Locate the cell with the specified text and output its (X, Y) center coordinate. 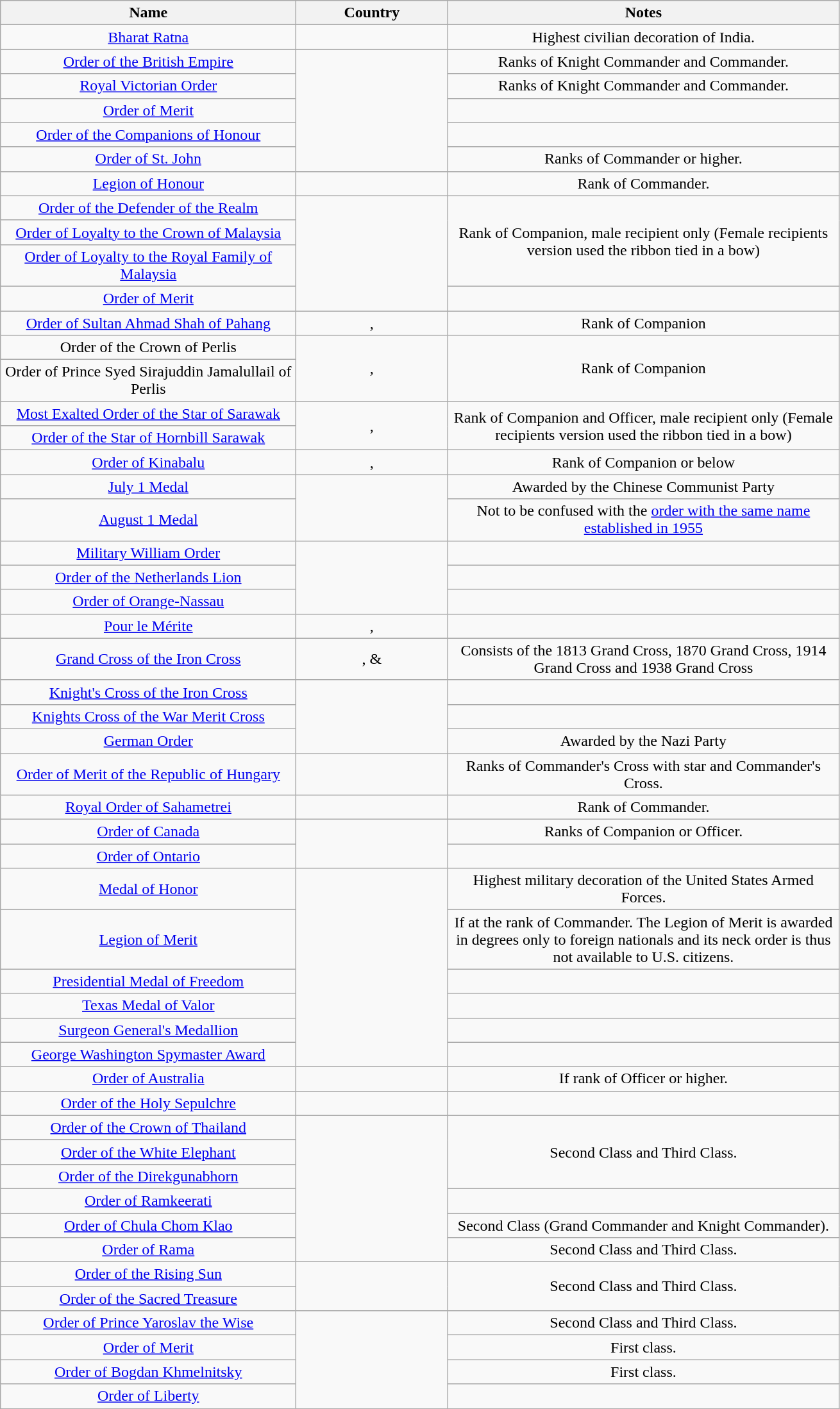
Ranks of Companion or Officer. (644, 832)
Order of Bogdan Khmelnitsky (149, 1372)
Order of the Netherlands Lion (149, 577)
Legion of Merit (149, 940)
Bharat Ratna (149, 37)
Order of Sultan Ahmad Shah of Pahang (149, 323)
July 1 Medal (149, 487)
Pour le Mérite (149, 626)
Order of Kinabalu (149, 462)
Legion of Honour (149, 183)
Presidential Medal of Freedom (149, 981)
Highest military decoration of the United States Armed Forces. (644, 889)
Order of the Crown of Perlis (149, 348)
Grand Cross of the Iron Cross (149, 659)
Order of Merit of the Republic of Hungary (149, 773)
Order of the Direkgunabhorn (149, 1176)
Royal Order of Sahametrei (149, 807)
Order of the Star of Hornbill Sarawak (149, 438)
Name (149, 13)
Order of the Crown of Thailand (149, 1127)
Order of Australia (149, 1079)
Highest civilian decoration of India. (644, 37)
Order of the Holy Sepulchre (149, 1103)
Order of Orange-Nassau (149, 602)
Order of the Sacred Treasure (149, 1299)
Awarded by the Nazi Party (644, 741)
Order of the Rising Sun (149, 1274)
Order of Loyalty to the Royal Family of Malaysia (149, 266)
Texas Medal of Valor (149, 1006)
Order of Prince Syed Sirajuddin Jamalullail of Perlis (149, 381)
Consists of the 1813 Grand Cross, 1870 Grand Cross, 1914 Grand Cross and 1938 Grand Cross (644, 659)
, & (372, 659)
Knights Cross of the War Merit Cross (149, 716)
Order of the British Empire (149, 62)
Order of Ontario (149, 856)
Awarded by the Chinese Communist Party (644, 487)
German Order (149, 741)
Rank of Companion, male recipient only (Female recipients version used the ribbon tied in a bow) (644, 241)
Ranks of Commander or higher. (644, 159)
Royal Victorian Order (149, 86)
Order of Ramkeerati (149, 1201)
Most Exalted Order of the Star of Sarawak (149, 414)
Second Class (Grand Commander and Knight Commander). (644, 1226)
Order of Prince Yaroslav the Wise (149, 1323)
Order of Canada (149, 832)
If rank of Officer or higher. (644, 1079)
Rank of Companion or below (644, 462)
Notes (644, 13)
Order of Liberty (149, 1396)
Knight's Cross of the Iron Cross (149, 692)
Not to be confused with the order with the same name established in 1955 (644, 519)
Order of Chula Chom Klao (149, 1226)
Order of the White Elephant (149, 1152)
Military William Order (149, 553)
Order of the Companions of Honour (149, 135)
Ranks of Commander's Cross with star and Commander's Cross. (644, 773)
Medal of Honor (149, 889)
Order of the Defender of the Realm (149, 208)
Country (372, 13)
August 1 Medal (149, 519)
Order of Rama (149, 1250)
Order of Loyalty to the Crown of Malaysia (149, 232)
George Washington Spymaster Award (149, 1054)
Order of St. John (149, 159)
Rank of Companion and Officer, male recipient only (Female recipients version used the ribbon tied in a bow) (644, 426)
Surgeon General's Medallion (149, 1030)
